Find where the given text appears and provide that cell's center as (x, y) coordinate. 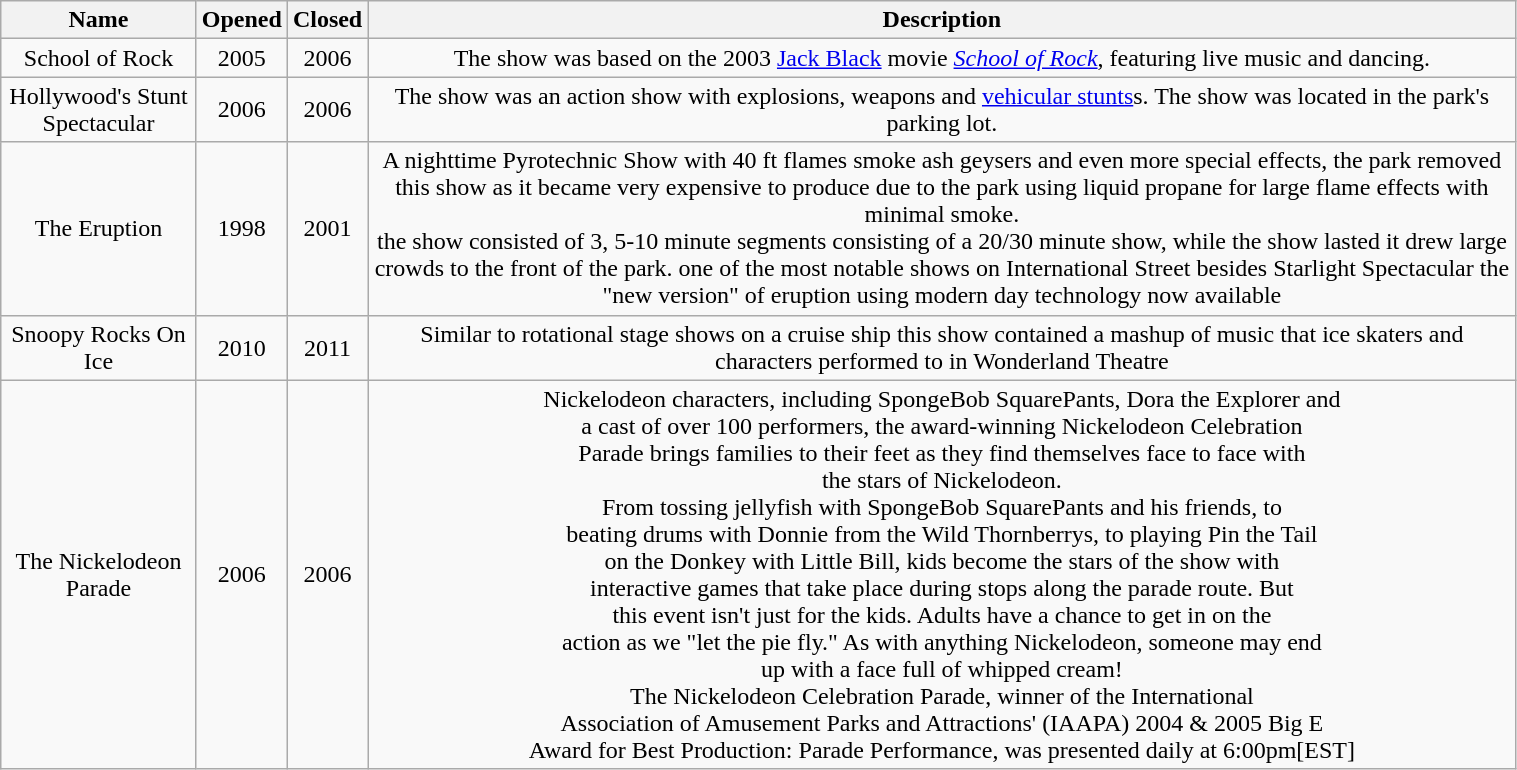
Hollywood's Stunt Spectacular (99, 110)
2001 (327, 228)
2005 (242, 58)
The show was based on the 2003 Jack Black movie School of Rock, featuring live music and dancing. (942, 58)
1998 (242, 228)
The show was an action show with explosions, weapons and vehicular stuntss. The show was located in the park's parking lot. (942, 110)
Snoopy Rocks On Ice (99, 348)
Opened (242, 20)
2011 (327, 348)
Description (942, 20)
Closed (327, 20)
The Eruption (99, 228)
The Nickelodeon Parade (99, 574)
School of Rock (99, 58)
Name (99, 20)
2010 (242, 348)
